Return [X, Y] of the center of cell containing provided text 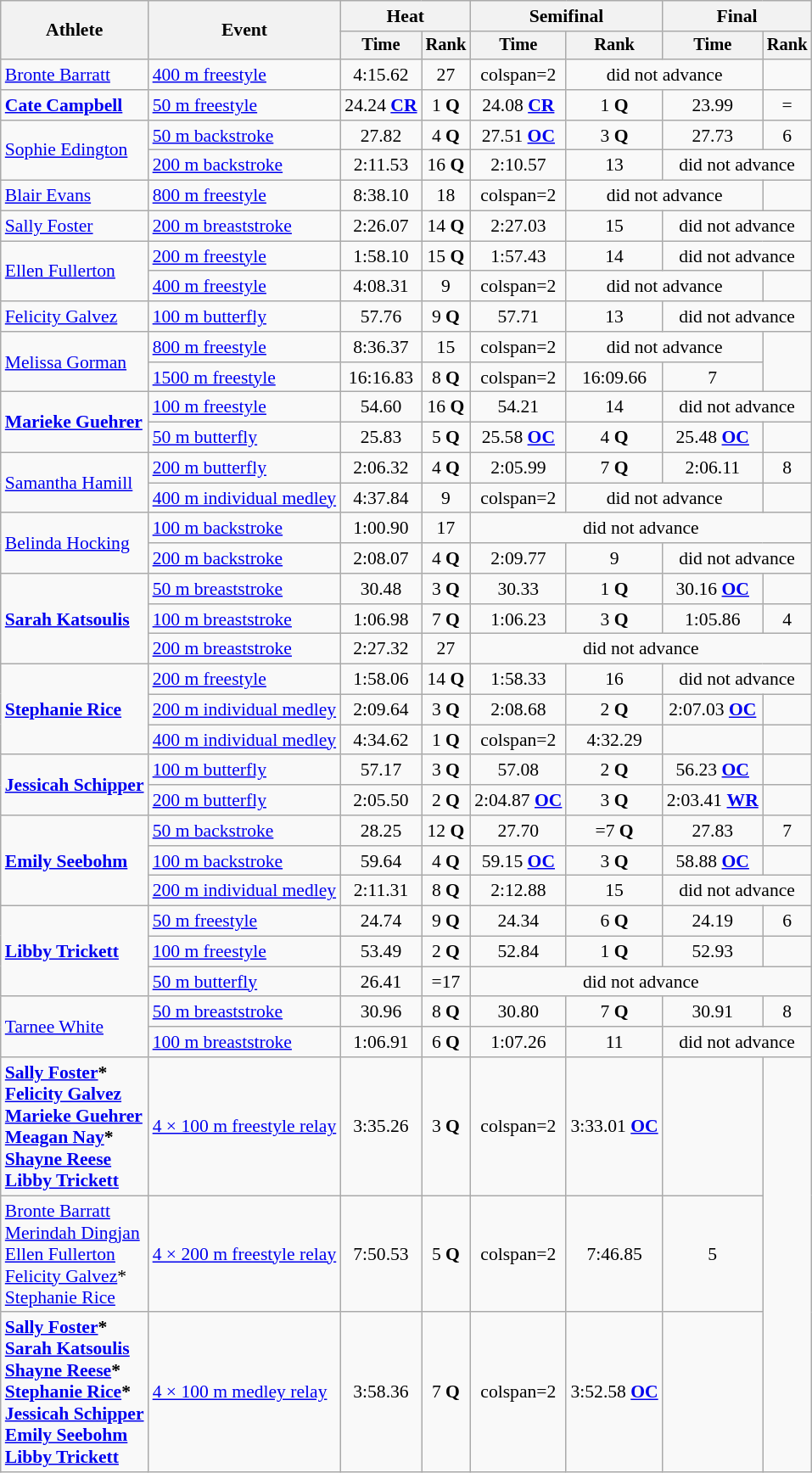
1:05.86 [713, 619]
54.21 [518, 407]
1:06.91 [380, 1042]
2:27.03 [518, 227]
24.08 CR [518, 105]
1:57.43 [518, 256]
Tarnee White [75, 1027]
2:10.57 [518, 165]
57.08 [518, 770]
4:37.84 [380, 498]
4:32.29 [614, 740]
1:58.10 [380, 256]
26.41 [380, 982]
25.83 [380, 438]
Cate Campbell [75, 105]
1:00.90 [380, 529]
Bronte Barratt [75, 75]
2:11.53 [380, 165]
30.48 [380, 589]
25.48 OC [713, 438]
=17 [446, 982]
3:35.26 [380, 1127]
3:58.36 [380, 1393]
2:09.64 [380, 710]
59.15 OC [518, 861]
16 [614, 680]
3:33.01 OC [614, 1127]
57.71 [518, 316]
54.60 [380, 407]
52.93 [713, 952]
Stephanie Rice [75, 709]
18 [446, 196]
2:08.68 [518, 710]
16:16.83 [380, 378]
24.74 [380, 921]
27.70 [518, 831]
30.96 [380, 1012]
2:11.31 [380, 891]
2:12.88 [518, 891]
11 [614, 1042]
Felicity Galvez [75, 316]
= [787, 105]
30.91 [713, 1012]
2:05.50 [380, 800]
28.25 [380, 831]
3:52.58 OC [614, 1393]
2:26.07 [380, 227]
Blair Evans [75, 196]
23.99 [713, 105]
=7 Q [614, 831]
Semifinal [567, 16]
Belinda Hocking [75, 543]
4:08.31 [380, 287]
57.76 [380, 316]
57.17 [380, 770]
17 [446, 529]
8:38.10 [380, 196]
Sally Foster*Felicity GalvezMarieke GuehrerMeagan Nay*Shayne ReeseLibby Trickett [75, 1127]
Ellen Fullerton [75, 272]
2:27.32 [380, 649]
1500 m freestyle [244, 378]
27.82 [380, 136]
2:05.99 [518, 468]
30.80 [518, 1012]
2:09.77 [518, 558]
24.34 [518, 921]
15 Q [446, 256]
Event [244, 31]
Libby Trickett [75, 952]
2:08.07 [380, 558]
1:06.98 [380, 619]
24.19 [713, 921]
4 × 200 m freestyle relay [244, 1254]
Samantha Hamill [75, 484]
4:34.62 [380, 740]
56.23 OC [713, 770]
7:46.85 [614, 1254]
16:09.66 [614, 378]
Final [737, 16]
Bronte BarrattMerindah DingjanEllen FullertonFelicity Galvez*Stephanie Rice [75, 1254]
7:50.53 [380, 1254]
Melissa Gorman [75, 361]
Emily Seebohm [75, 860]
4 [787, 619]
2:04.87 OC [518, 800]
27.51 OC [518, 136]
59.64 [380, 861]
8:36.37 [380, 347]
Marieke Guehrer [75, 423]
1:58.06 [380, 680]
Heat [406, 16]
1:06.23 [518, 619]
Athlete [75, 31]
2:06.11 [713, 468]
12 Q [446, 831]
Sally Foster [75, 227]
30.33 [518, 589]
4 × 100 m medley relay [244, 1393]
58.88 OC [713, 861]
24.24 CR [380, 105]
1:07.26 [518, 1042]
4:15.62 [380, 75]
4 × 100 m freestyle relay [244, 1127]
53.49 [380, 952]
2:03.41 WR [713, 800]
Sarah Katsoulis [75, 619]
30.16 OC [713, 589]
27.73 [713, 136]
Sally Foster*Sarah KatsoulisShayne Reese*Stephanie Rice*Jessicah SchipperEmily SeebohmLibby Trickett [75, 1393]
25.58 OC [518, 438]
27.83 [713, 831]
Jessicah Schipper [75, 786]
5 [713, 1254]
2:07.03 OC [713, 710]
52.84 [518, 952]
Sophie Edington [75, 151]
1:58.33 [518, 680]
2:06.32 [380, 468]
